Extract the (X, Y) coordinate from the center of the cell holding the provided text.  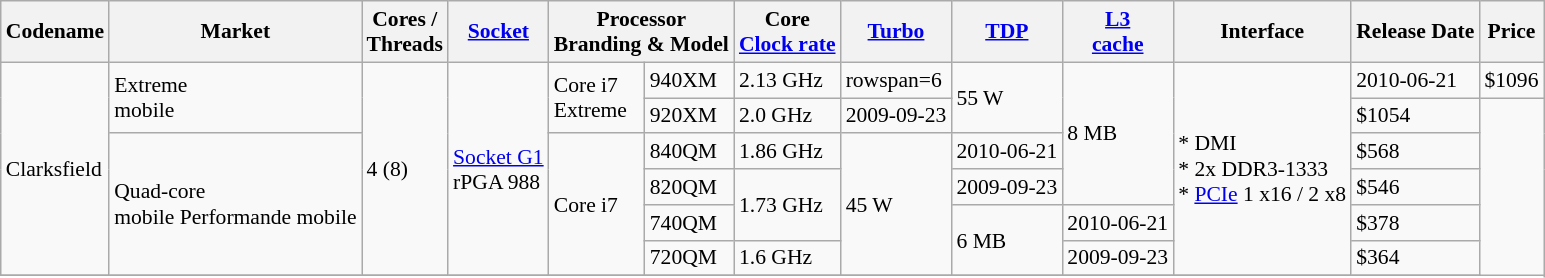
ProcessorBranding & Model (642, 32)
2.13 GHz (788, 80)
Cores /Threads (406, 32)
Core i7Extreme (597, 98)
55 W (1006, 98)
Core i7 (597, 205)
rowspan=6 (896, 80)
Codename (55, 32)
TDP (1006, 32)
$546 (1415, 187)
720QM (690, 258)
Price (1511, 32)
$568 (1415, 152)
Release Date (1415, 32)
45 W (896, 205)
$378 (1415, 223)
6 MB (1006, 240)
920XM (690, 116)
Quad-coremobile Performande mobile (235, 205)
Interface (1262, 32)
Market (235, 32)
Turbo (896, 32)
* DMI* 2x DDR3-1333* PCIe 1 x16 / 2 x8 (1262, 169)
Extrememobile (235, 98)
1.73 GHz (788, 204)
840QM (690, 152)
2.0 GHz (788, 116)
4 (8) (406, 169)
1.86 GHz (788, 152)
$1054 (1415, 116)
Clarksfield (55, 169)
L3cache (1118, 32)
740QM (690, 223)
$364 (1415, 258)
$1096 (1511, 80)
820QM (690, 187)
940XM (690, 80)
1.6 GHz (788, 258)
CoreClock rate (788, 32)
8 MB (1118, 133)
Socket G1rPGA 988 (498, 169)
Socket (498, 32)
